Capture the cell that displays the provided text and extract its [X, Y] central coordinate. 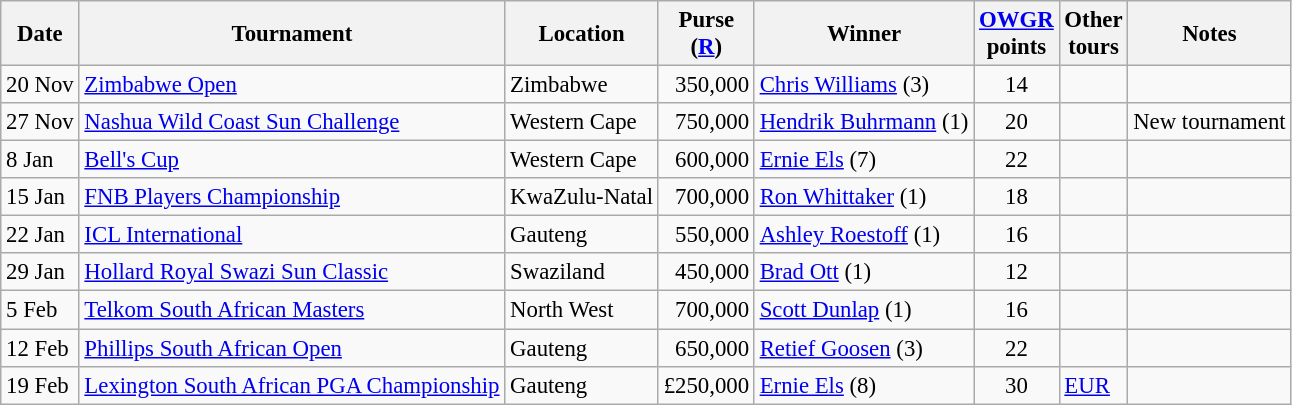
20 Nov [40, 85]
Scott Dunlap (1) [864, 310]
18 [1016, 197]
19 Feb [40, 385]
KwaZulu-Natal [582, 197]
Retief Goosen (3) [864, 348]
Nashua Wild Coast Sun Challenge [292, 122]
29 Jan [40, 273]
450,000 [706, 273]
Zimbabwe [582, 85]
Ernie Els (8) [864, 385]
New tournament [1210, 122]
Notes [1210, 34]
Phillips South African Open [292, 348]
EUR [1094, 385]
Ron Whittaker (1) [864, 197]
Tournament [292, 34]
5 Feb [40, 310]
Hendrik Buhrmann (1) [864, 122]
FNB Players Championship [292, 197]
Chris Williams (3) [864, 85]
22 Jan [40, 235]
30 [1016, 385]
20 [1016, 122]
North West [582, 310]
Brad Ott (1) [864, 273]
Zimbabwe Open [292, 85]
Bell's Cup [292, 160]
15 Jan [40, 197]
650,000 [706, 348]
Othertours [1094, 34]
Date [40, 34]
Purse(R) [706, 34]
£250,000 [706, 385]
Swaziland [582, 273]
Winner [864, 34]
350,000 [706, 85]
Ashley Roestoff (1) [864, 235]
12 Feb [40, 348]
Location [582, 34]
8 Jan [40, 160]
Ernie Els (7) [864, 160]
27 Nov [40, 122]
550,000 [706, 235]
OWGRpoints [1016, 34]
14 [1016, 85]
Telkom South African Masters [292, 310]
Lexington South African PGA Championship [292, 385]
750,000 [706, 122]
Hollard Royal Swazi Sun Classic [292, 273]
ICL International [292, 235]
12 [1016, 273]
600,000 [706, 160]
